From the cell containing the given text, extract its center point as [X, Y] coordinate. 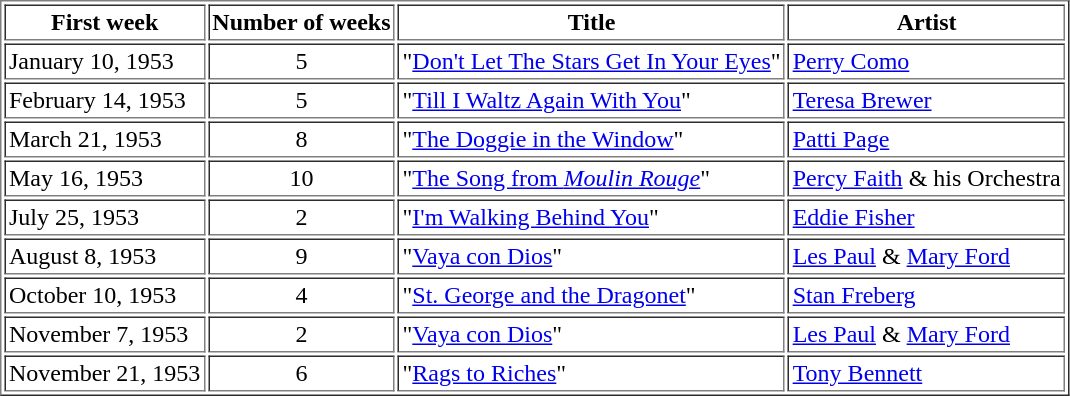
November 7, 1953 [104, 334]
4 [302, 296]
Artist [926, 22]
"I'm Walking Behind You" [592, 218]
Patti Page [926, 140]
February 14, 1953 [104, 100]
6 [302, 374]
First week [104, 22]
October 10, 1953 [104, 296]
Number of weeks [302, 22]
Percy Faith & his Orchestra [926, 178]
"The Song from Moulin Rouge" [592, 178]
Stan Freberg [926, 296]
"Rags to Riches" [592, 374]
Perry Como [926, 62]
January 10, 1953 [104, 62]
8 [302, 140]
Teresa Brewer [926, 100]
10 [302, 178]
November 21, 1953 [104, 374]
Eddie Fisher [926, 218]
"The Doggie in the Window" [592, 140]
"St. George and the Dragonet" [592, 296]
August 8, 1953 [104, 256]
Tony Bennett [926, 374]
July 25, 1953 [104, 218]
"Till I Waltz Again With You" [592, 100]
Title [592, 22]
May 16, 1953 [104, 178]
9 [302, 256]
March 21, 1953 [104, 140]
"Don't Let The Stars Get In Your Eyes" [592, 62]
